Output the (x, y) coordinate of the center of the cell containing the given text.  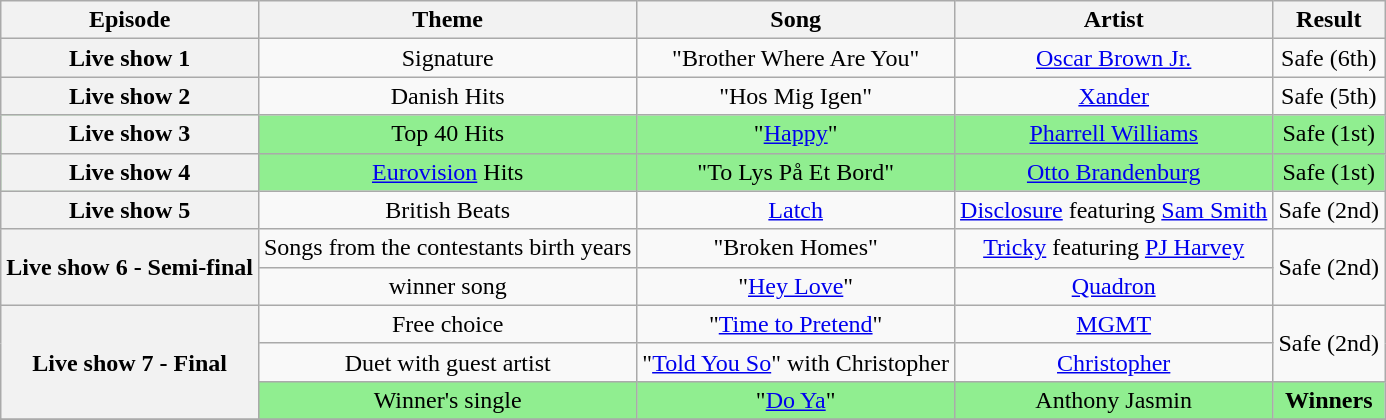
Top 40 Hits (447, 134)
Otto Brandenburg (1114, 172)
Anthony Jasmin (1114, 400)
winner song (447, 286)
Live show 1 (130, 58)
"Broken Homes" (796, 248)
Result (1329, 20)
MGMT (1114, 324)
"Time to Pretend" (796, 324)
"Hos Mig Igen" (796, 96)
Tricky featuring PJ Harvey (1114, 248)
Live show 6 - Semi-final (130, 267)
Oscar Brown Jr. (1114, 58)
Songs from the contestants birth years (447, 248)
Safe (5th) (1329, 96)
Safe (6th) (1329, 58)
British Beats (447, 210)
Eurovision Hits (447, 172)
Pharrell Williams (1114, 134)
Artist (1114, 20)
Danish Hits (447, 96)
Live show 7 - Final (130, 362)
Live show 5 (130, 210)
Winner's single (447, 400)
"Brother Where Are You" (796, 58)
"Told You So" with Christopher (796, 362)
Signature (447, 58)
Latch (796, 210)
Live show 2 (130, 96)
Duet with guest artist (447, 362)
"Happy" (796, 134)
Song (796, 20)
Live show 3 (130, 134)
"To Lys På Et Bord" (796, 172)
Quadron (1114, 286)
Free choice (447, 324)
Xander (1114, 96)
"Hey Love" (796, 286)
Christopher (1114, 362)
Live show 4 (130, 172)
Episode (130, 20)
Winners (1329, 400)
Theme (447, 20)
Disclosure featuring Sam Smith (1114, 210)
"Do Ya" (796, 400)
